Provide the [X, Y] coordinate of the cell's center where the given text is located.  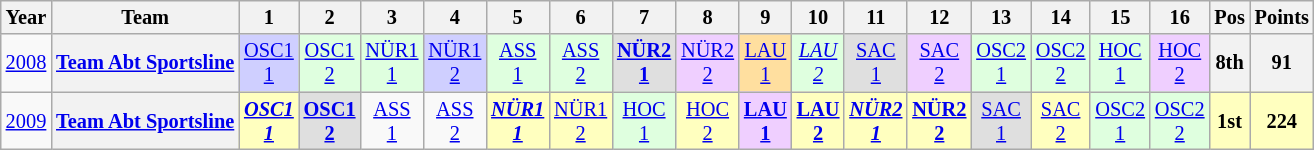
13 [1001, 17]
8th [1229, 63]
8 [708, 17]
11 [876, 17]
2009 [26, 121]
Points [1282, 17]
7 [644, 17]
1st [1229, 121]
4 [454, 17]
1 [269, 17]
9 [766, 17]
91 [1282, 63]
14 [1061, 17]
16 [1180, 17]
Pos [1229, 17]
5 [518, 17]
2008 [26, 63]
6 [580, 17]
12 [939, 17]
2 [330, 17]
Year [26, 17]
224 [1282, 121]
15 [1120, 17]
10 [818, 17]
Team [145, 17]
3 [392, 17]
